From the cell containing the given text, extract its center point as [x, y] coordinate. 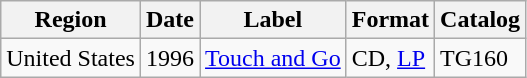
CD, LP [390, 58]
Catalog [480, 20]
Date [170, 20]
Format [390, 20]
Region [71, 20]
TG160 [480, 58]
1996 [170, 58]
United States [71, 58]
Label [274, 20]
Touch and Go [274, 58]
